Provide the [x, y] coordinate of the cell's center where the given text is located.  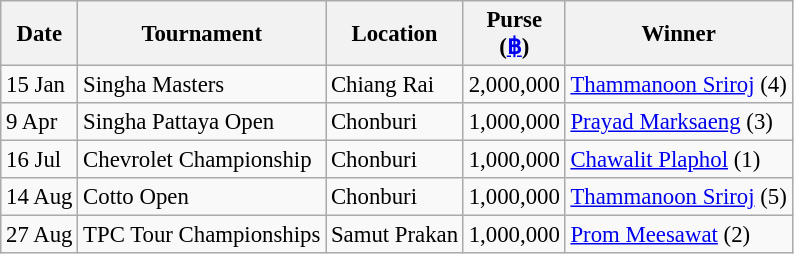
9 Apr [40, 122]
Cotto Open [202, 197]
Purse(฿) [514, 34]
16 Jul [40, 160]
Thammanoon Sriroj (5) [678, 197]
27 Aug [40, 235]
Location [395, 34]
Thammanoon Sriroj (4) [678, 85]
Samut Prakan [395, 235]
14 Aug [40, 197]
Tournament [202, 34]
Chiang Rai [395, 85]
Prom Meesawat (2) [678, 235]
TPC Tour Championships [202, 235]
2,000,000 [514, 85]
Winner [678, 34]
Chawalit Plaphol (1) [678, 160]
Chevrolet Championship [202, 160]
Date [40, 34]
15 Jan [40, 85]
Singha Pattaya Open [202, 122]
Prayad Marksaeng (3) [678, 122]
Singha Masters [202, 85]
